From the cell containing the given text, extract its center point as [X, Y] coordinate. 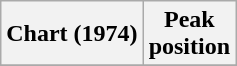
Chart (1974) [72, 34]
Peakposition [189, 34]
